Capture the cell that displays the provided text and extract its (x, y) central coordinate. 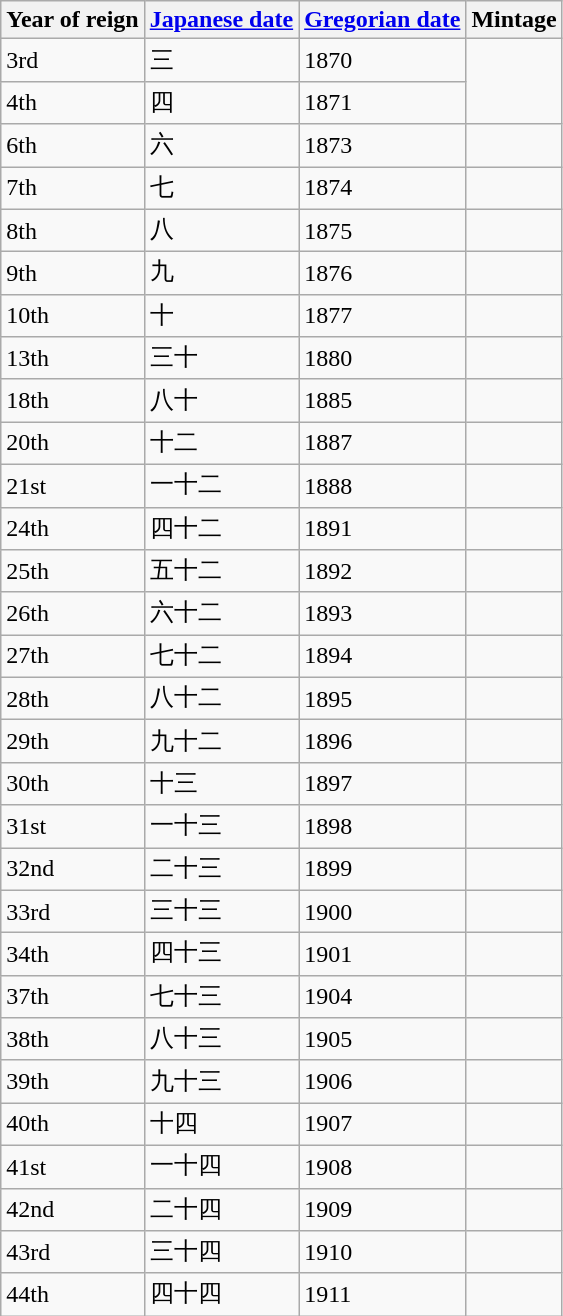
二十三 (221, 870)
四十二 (221, 528)
1897 (382, 784)
1873 (382, 146)
1887 (382, 444)
1899 (382, 870)
九十三 (221, 1082)
24th (72, 528)
1876 (382, 274)
六 (221, 146)
十三 (221, 784)
25th (72, 572)
七十二 (221, 656)
1907 (382, 1124)
20th (72, 444)
四十三 (221, 954)
1892 (382, 572)
三十 (221, 358)
10th (72, 316)
三 (221, 60)
十二 (221, 444)
五十二 (221, 572)
1896 (382, 742)
38th (72, 1040)
1908 (382, 1166)
Gregorian date (382, 20)
1904 (382, 996)
31st (72, 826)
43rd (72, 1252)
32nd (72, 870)
28th (72, 698)
6th (72, 146)
1898 (382, 826)
1885 (382, 400)
1911 (382, 1294)
29th (72, 742)
八十三 (221, 1040)
42nd (72, 1210)
39th (72, 1082)
三十四 (221, 1252)
九十二 (221, 742)
十四 (221, 1124)
1895 (382, 698)
9th (72, 274)
八十二 (221, 698)
1871 (382, 102)
八十 (221, 400)
1901 (382, 954)
十 (221, 316)
1891 (382, 528)
7th (72, 188)
34th (72, 954)
九 (221, 274)
1909 (382, 1210)
1906 (382, 1082)
八 (221, 230)
三十三 (221, 912)
8th (72, 230)
1905 (382, 1040)
1894 (382, 656)
1875 (382, 230)
33rd (72, 912)
3rd (72, 60)
1874 (382, 188)
1900 (382, 912)
1877 (382, 316)
二十四 (221, 1210)
四十四 (221, 1294)
1893 (382, 614)
40th (72, 1124)
1910 (382, 1252)
Year of reign (72, 20)
21st (72, 486)
Mintage (514, 20)
1870 (382, 60)
30th (72, 784)
37th (72, 996)
41st (72, 1166)
四 (221, 102)
13th (72, 358)
一十二 (221, 486)
44th (72, 1294)
4th (72, 102)
26th (72, 614)
六十二 (221, 614)
1888 (382, 486)
一十四 (221, 1166)
27th (72, 656)
18th (72, 400)
七十三 (221, 996)
一十三 (221, 826)
Japanese date (221, 20)
1880 (382, 358)
七 (221, 188)
